Capture the cell that displays the provided text and extract its (X, Y) central coordinate. 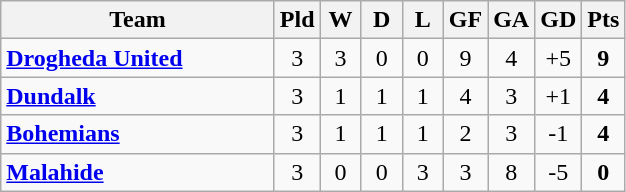
GD (558, 20)
Malahide (138, 172)
W (340, 20)
+5 (558, 58)
Pts (604, 20)
-1 (558, 134)
+1 (558, 96)
GA (512, 20)
Drogheda United (138, 58)
8 (512, 172)
Team (138, 20)
2 (465, 134)
Bohemians (138, 134)
GF (465, 20)
Pld (297, 20)
L (422, 20)
D (382, 20)
Dundalk (138, 96)
-5 (558, 172)
